From the cell containing the given text, extract its center point as [X, Y] coordinate. 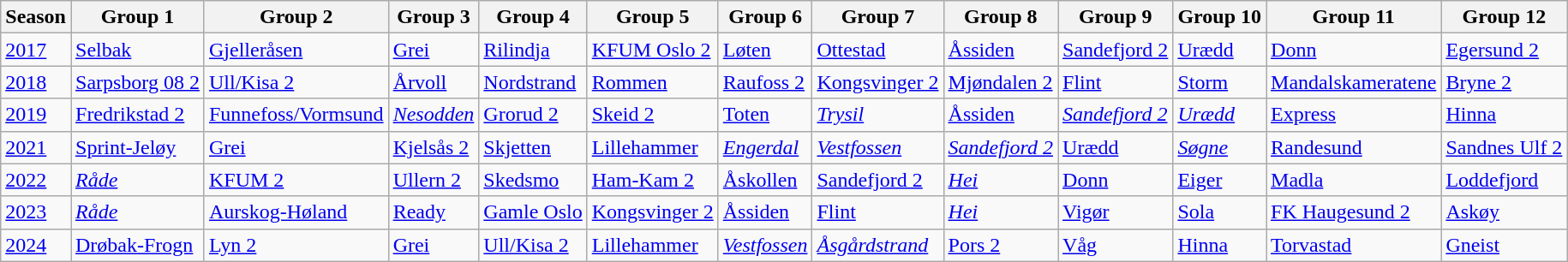
Rommen [653, 82]
Eiger [1220, 180]
Ottestad [877, 50]
Drøbak-Frogn [137, 245]
Group 3 [434, 17]
Mandalskameratene [1354, 82]
2017 [36, 50]
2022 [36, 180]
Pors 2 [1001, 245]
Våg [1116, 245]
Gamle Oslo [533, 212]
Group 11 [1354, 17]
2024 [36, 245]
2018 [36, 82]
Randesund [1354, 147]
Selbak [137, 50]
2019 [36, 115]
Group 4 [533, 17]
Egersund 2 [1505, 50]
Nesodden [434, 115]
Sandnes Ulf 2 [1505, 147]
Mjøndalen 2 [1001, 82]
2023 [36, 212]
Kjelsås 2 [434, 147]
Gneist [1505, 245]
Storm [1220, 82]
Løten [765, 50]
Gjelleråsen [296, 50]
KFUM Oslo 2 [653, 50]
Åskollen [765, 180]
Askøy [1505, 212]
Aurskog-Høland [296, 212]
KFUM 2 [296, 180]
Fredrikstad 2 [137, 115]
Group 5 [653, 17]
Lyn 2 [296, 245]
Group 7 [877, 17]
Skeid 2 [653, 115]
Group 9 [1116, 17]
Vigør [1116, 212]
Sprint-Jeløy [137, 147]
Åsgårdstrand [877, 245]
Søgne [1220, 147]
Group 1 [137, 17]
Bryne 2 [1505, 82]
Express [1354, 115]
Loddefjord [1505, 180]
Ready [434, 212]
Ham-Kam 2 [653, 180]
Årvoll [434, 82]
Group 6 [765, 17]
Group 2 [296, 17]
Torvastad [1354, 245]
Raufoss 2 [765, 82]
Group 10 [1220, 17]
Madla [1354, 180]
Skedsmo [533, 180]
Group 8 [1001, 17]
Engerdal [765, 147]
Sarpsborg 08 2 [137, 82]
Grorud 2 [533, 115]
Group 12 [1505, 17]
Toten [765, 115]
Season [36, 17]
Skjetten [533, 147]
Rilindja [533, 50]
FK Haugesund 2 [1354, 212]
Nordstrand [533, 82]
Trysil [877, 115]
Sola [1220, 212]
Ullern 2 [434, 180]
2021 [36, 147]
Funnefoss/Vormsund [296, 115]
